Determine the [x, y] coordinate at the center of the cell enclosing the given text.  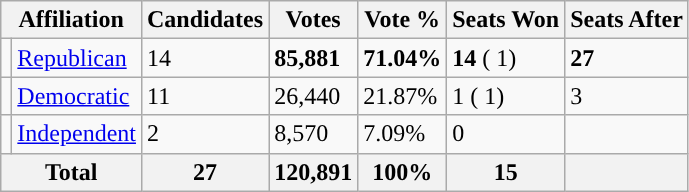
100% [402, 172]
71.04% [402, 58]
3 [627, 96]
Seats After [627, 20]
Democratic [77, 96]
Republican [77, 58]
Votes [314, 20]
21.87% [402, 96]
2 [204, 134]
Affiliation [72, 20]
11 [204, 96]
26,440 [314, 96]
Seats Won [506, 20]
120,891 [314, 172]
14 [204, 58]
Candidates [204, 20]
14 ( 1) [506, 58]
Vote % [402, 20]
0 [506, 134]
85,881 [314, 58]
1 ( 1) [506, 96]
Independent [77, 134]
7.09% [402, 134]
8,570 [314, 134]
Total [72, 172]
15 [506, 172]
